From the cell containing the given text, extract its center point as [X, Y] coordinate. 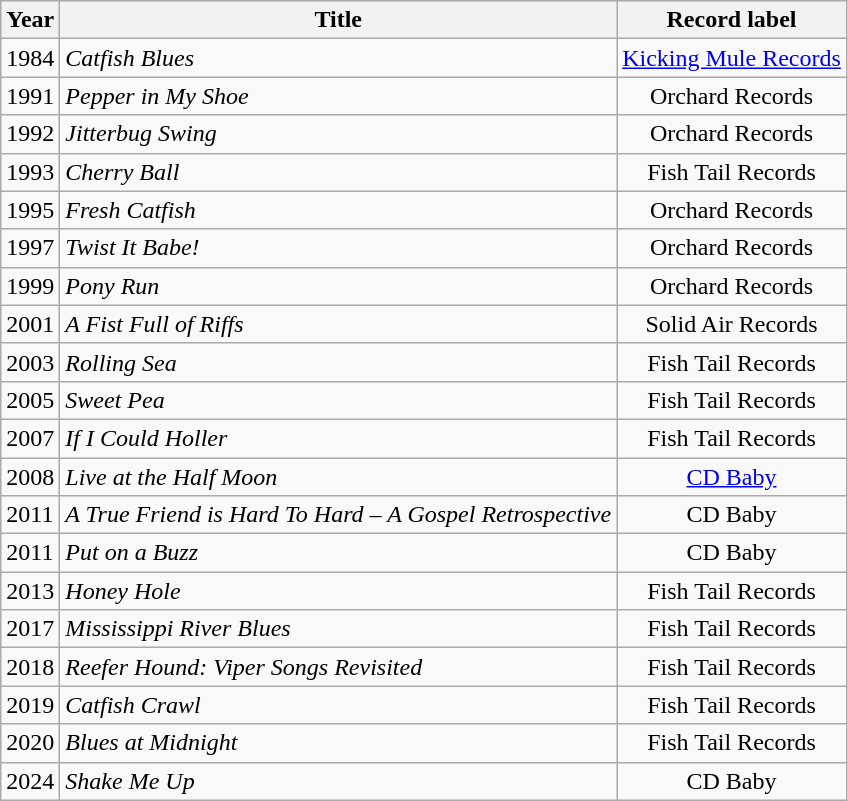
2019 [30, 705]
Kicking Mule Records [732, 58]
A True Friend is Hard To Hard – A Gospel Retrospective [338, 515]
2017 [30, 629]
Put on a Buzz [338, 553]
Pony Run [338, 286]
Solid Air Records [732, 324]
Honey Hole [338, 591]
Fresh Catfish [338, 210]
Rolling Sea [338, 362]
2007 [30, 438]
1991 [30, 96]
Jitterbug Swing [338, 134]
Catfish Crawl [338, 705]
Title [338, 20]
Year [30, 20]
Live at the Half Moon [338, 477]
2005 [30, 400]
Catfish Blues [338, 58]
2020 [30, 743]
Mississippi River Blues [338, 629]
2013 [30, 591]
2003 [30, 362]
2008 [30, 477]
A Fist Full of Riffs [338, 324]
Reefer Hound: Viper Songs Revisited [338, 667]
Pepper in My Shoe [338, 96]
2001 [30, 324]
Twist It Babe! [338, 248]
Cherry Ball [338, 172]
Sweet Pea [338, 400]
Blues at Midnight [338, 743]
1992 [30, 134]
1984 [30, 58]
1997 [30, 248]
1999 [30, 286]
1993 [30, 172]
1995 [30, 210]
Shake Me Up [338, 781]
Record label [732, 20]
If I Could Holler [338, 438]
2024 [30, 781]
2018 [30, 667]
